Output the (x, y) coordinate of the center of the cell containing the given text.  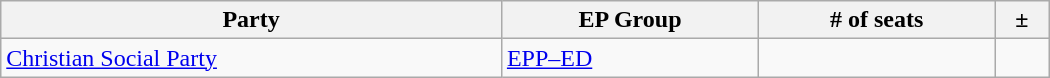
EP Group (630, 20)
Christian Social Party (252, 58)
Party (252, 20)
± (1022, 20)
# of seats (877, 20)
EPP–ED (630, 58)
